Detect which cell encompasses the target text, then output its [X, Y] center coordinate. 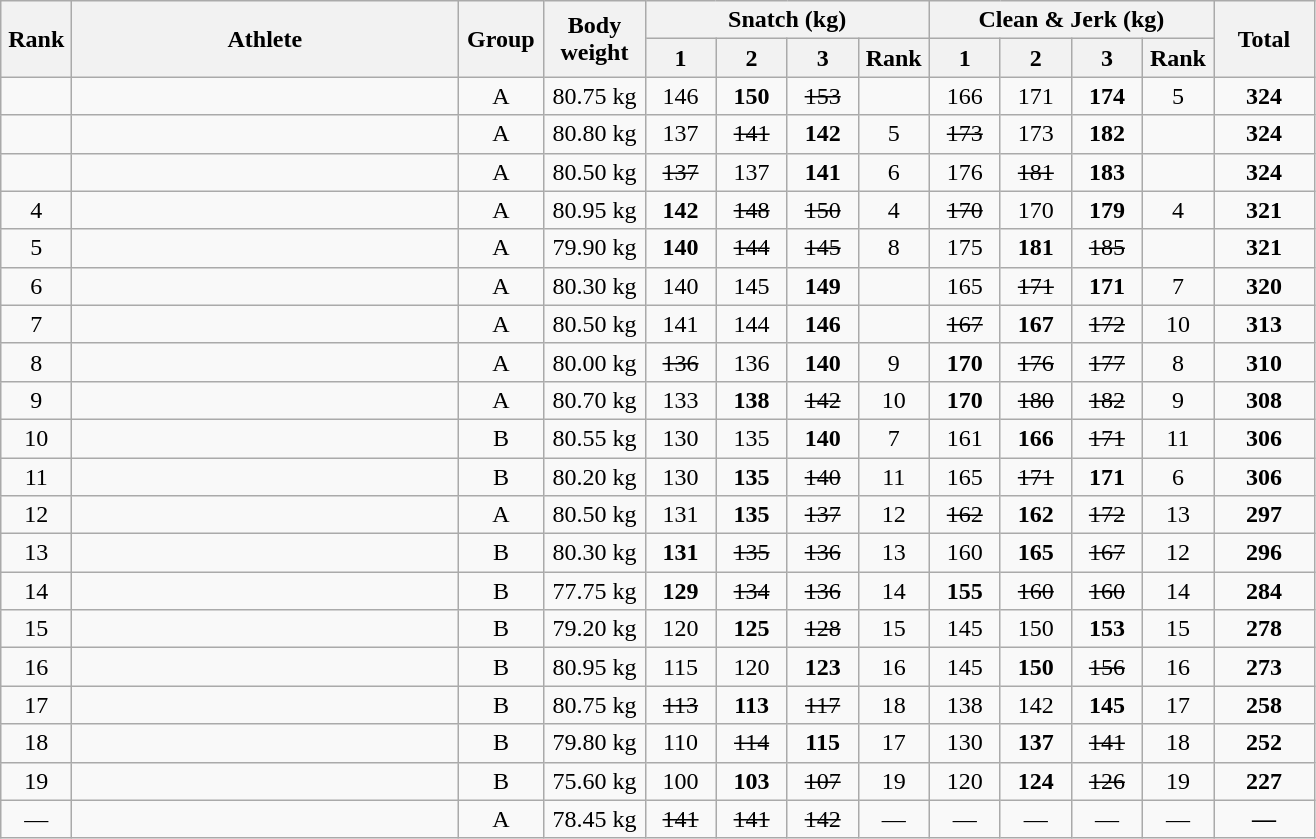
148 [752, 210]
79.90 kg [594, 248]
Snatch (kg) [787, 20]
273 [1264, 667]
310 [1264, 362]
Clean & Jerk (kg) [1071, 20]
320 [1264, 286]
185 [1106, 248]
149 [822, 286]
155 [964, 591]
125 [752, 629]
177 [1106, 362]
103 [752, 781]
129 [680, 591]
284 [1264, 591]
80.70 kg [594, 400]
252 [1264, 743]
278 [1264, 629]
179 [1106, 210]
227 [1264, 781]
308 [1264, 400]
175 [964, 248]
313 [1264, 324]
80.00 kg [594, 362]
183 [1106, 172]
100 [680, 781]
78.45 kg [594, 819]
Athlete [265, 39]
107 [822, 781]
180 [1036, 400]
161 [964, 438]
133 [680, 400]
156 [1106, 667]
Body weight [594, 39]
296 [1264, 553]
79.80 kg [594, 743]
Total [1264, 39]
134 [752, 591]
174 [1106, 96]
80.20 kg [594, 477]
Group [501, 39]
123 [822, 667]
114 [752, 743]
110 [680, 743]
128 [822, 629]
80.80 kg [594, 134]
126 [1106, 781]
258 [1264, 705]
77.75 kg [594, 591]
117 [822, 705]
80.55 kg [594, 438]
79.20 kg [594, 629]
75.60 kg [594, 781]
297 [1264, 515]
124 [1036, 781]
